Scan for the cell matching the given text and deliver its (x, y) coordinate at center. 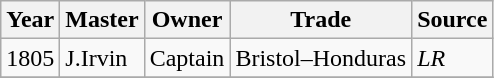
Bristol–Honduras (321, 58)
J.Irvin (102, 58)
Source (452, 20)
Year (30, 20)
Owner (187, 20)
Captain (187, 58)
1805 (30, 58)
LR (452, 58)
Master (102, 20)
Trade (321, 20)
